Output the [x, y] coordinate of the center of the cell containing the given text.  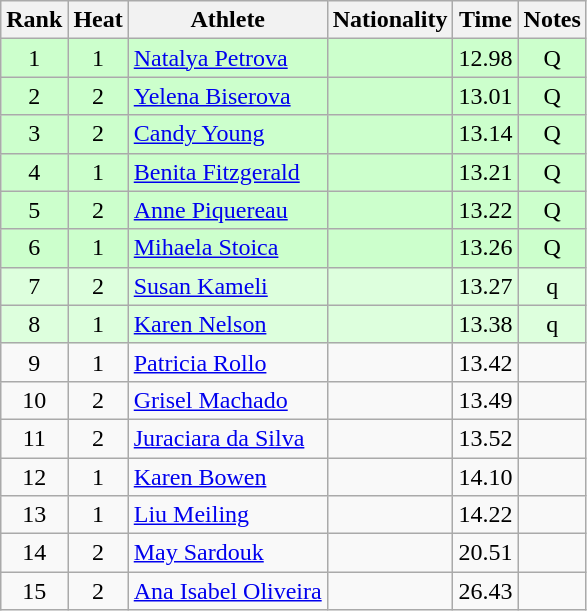
3 [34, 134]
12.98 [486, 58]
13.21 [486, 172]
12 [34, 477]
13.52 [486, 438]
6 [34, 248]
Ana Isabel Oliveira [228, 591]
4 [34, 172]
Yelena Biserova [228, 96]
Athlete [228, 20]
13.27 [486, 286]
7 [34, 286]
15 [34, 591]
Liu Meiling [228, 515]
26.43 [486, 591]
Time [486, 20]
Karen Bowen [228, 477]
13.01 [486, 96]
5 [34, 210]
Rank [34, 20]
8 [34, 324]
11 [34, 438]
14 [34, 553]
9 [34, 362]
Nationality [390, 20]
10 [34, 400]
13.26 [486, 248]
Patricia Rollo [228, 362]
13.38 [486, 324]
Juraciara da Silva [228, 438]
Heat [98, 20]
Natalya Petrova [228, 58]
Grisel Machado [228, 400]
May Sardouk [228, 553]
14.10 [486, 477]
Candy Young [228, 134]
13.42 [486, 362]
14.22 [486, 515]
20.51 [486, 553]
13.49 [486, 400]
13 [34, 515]
Susan Kameli [228, 286]
13.14 [486, 134]
Benita Fitzgerald [228, 172]
Karen Nelson [228, 324]
Mihaela Stoica [228, 248]
13.22 [486, 210]
Anne Piquereau [228, 210]
Notes [552, 20]
